Return the (X, Y) coordinate for the center point of the cell that contains the specified text.  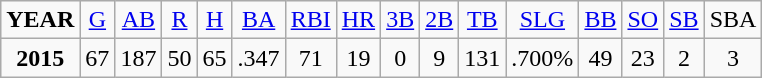
2 (684, 58)
SBA (733, 20)
YEAR (40, 20)
50 (180, 58)
G (98, 20)
RBI (310, 20)
HR (358, 20)
19 (358, 58)
2B (440, 20)
9 (440, 58)
0 (400, 58)
H (214, 20)
SLG (542, 20)
71 (310, 58)
.700% (542, 58)
BA (258, 20)
3 (733, 58)
65 (214, 58)
2015 (40, 58)
131 (482, 58)
AB (138, 20)
TB (482, 20)
23 (643, 58)
3B (400, 20)
SB (684, 20)
.347 (258, 58)
BB (600, 20)
SO (643, 20)
67 (98, 58)
R (180, 20)
187 (138, 58)
49 (600, 58)
